Determine the [x, y] coordinate at the center of the cell enclosing the given text.  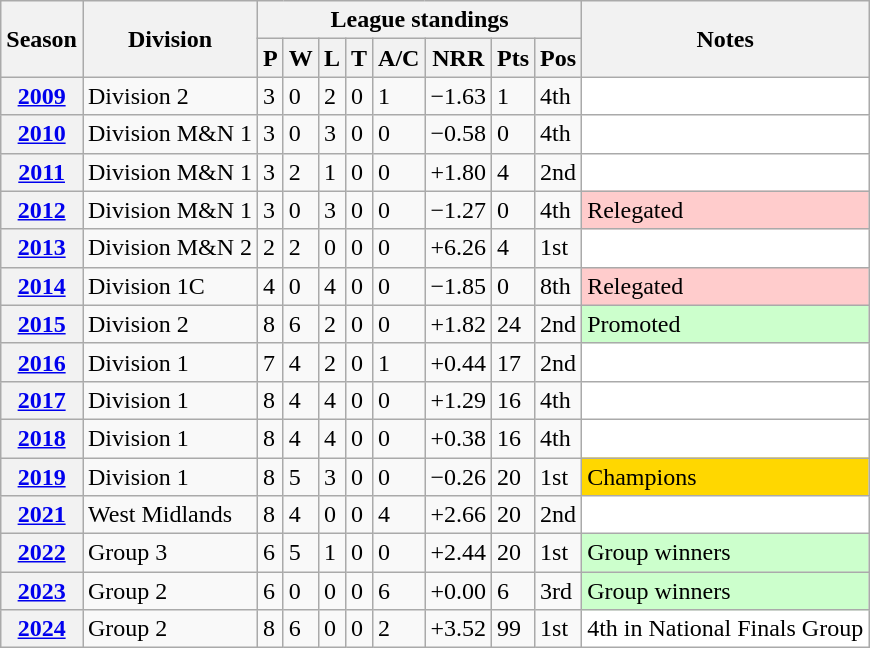
+6.26 [458, 248]
4th in National Finals Group [726, 629]
−0.58 [458, 134]
Division [170, 39]
Champions [726, 477]
2009 [42, 96]
+1.29 [458, 400]
24 [514, 324]
Group 3 [170, 553]
L [332, 58]
2023 [42, 591]
Pos [558, 58]
2016 [42, 362]
Season [42, 39]
7 [271, 362]
2018 [42, 438]
West Midlands [170, 515]
+0.44 [458, 362]
−1.63 [458, 96]
+1.80 [458, 172]
T [358, 58]
+1.82 [458, 324]
2022 [42, 553]
2017 [42, 400]
League standings [420, 20]
+0.00 [458, 591]
Division 1C [170, 286]
2012 [42, 210]
Division M&N 2 [170, 248]
2014 [42, 286]
2024 [42, 629]
2010 [42, 134]
+2.66 [458, 515]
P [271, 58]
−1.27 [458, 210]
−0.26 [458, 477]
+2.44 [458, 553]
+0.38 [458, 438]
Promoted [726, 324]
2021 [42, 515]
Pts [514, 58]
A/C [399, 58]
8th [558, 286]
99 [514, 629]
2011 [42, 172]
17 [514, 362]
Notes [726, 39]
2013 [42, 248]
NRR [458, 58]
+3.52 [458, 629]
3rd [558, 591]
−1.85 [458, 286]
2015 [42, 324]
W [300, 58]
2019 [42, 477]
